Output the [X, Y] coordinate of the center of the cell containing the given text.  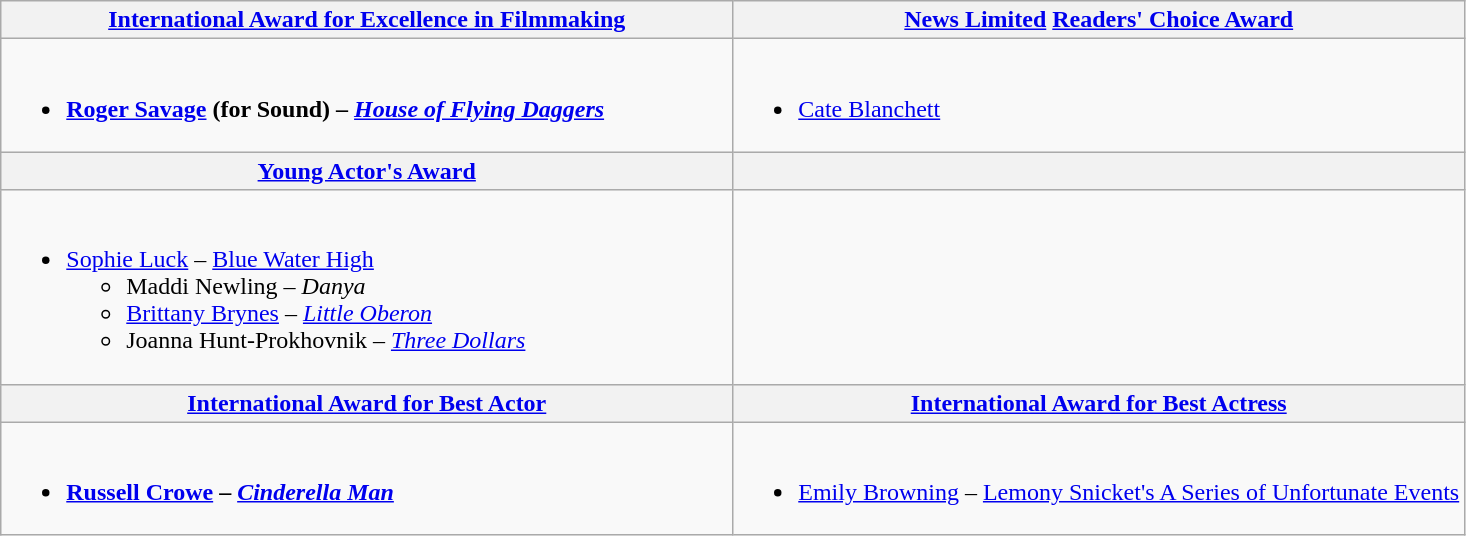
News Limited Readers' Choice Award [1099, 20]
International Award for Best Actress [1099, 403]
International Award for Excellence in Filmmaking [367, 20]
International Award for Best Actor [367, 403]
Emily Browning – Lemony Snicket's A Series of Unfortunate Events [1099, 478]
Sophie Luck – Blue Water HighMaddi Newling – DanyaBrittany Brynes – Little OberonJoanna Hunt-Prokhovnik – Three Dollars [367, 287]
Cate Blanchett [1099, 96]
Roger Savage (for Sound) – House of Flying Daggers [367, 96]
Russell Crowe – Cinderella Man [367, 478]
Young Actor's Award [367, 171]
